Identify which cell holds the provided text, then report its [x, y] central coordinate. 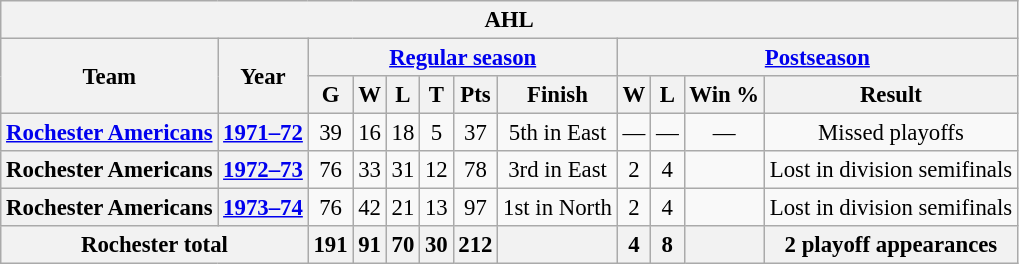
70 [402, 245]
Pts [476, 95]
Finish [558, 95]
5th in East [558, 133]
13 [436, 208]
16 [370, 133]
1971–72 [263, 133]
31 [402, 170]
42 [370, 208]
Win % [724, 95]
Team [110, 76]
5 [436, 133]
191 [330, 245]
1973–74 [263, 208]
78 [476, 170]
Postseason [817, 58]
33 [370, 170]
AHL [510, 20]
Year [263, 76]
91 [370, 245]
T [436, 95]
Rochester total [154, 245]
3rd in East [558, 170]
21 [402, 208]
39 [330, 133]
1st in North [558, 208]
212 [476, 245]
18 [402, 133]
Result [890, 95]
Regular season [462, 58]
97 [476, 208]
30 [436, 245]
12 [436, 170]
Missed playoffs [890, 133]
G [330, 95]
2 playoff appearances [890, 245]
8 [668, 245]
37 [476, 133]
1972–73 [263, 170]
